For the text-containing cell, return its midpoint in [x, y] coordinate format. 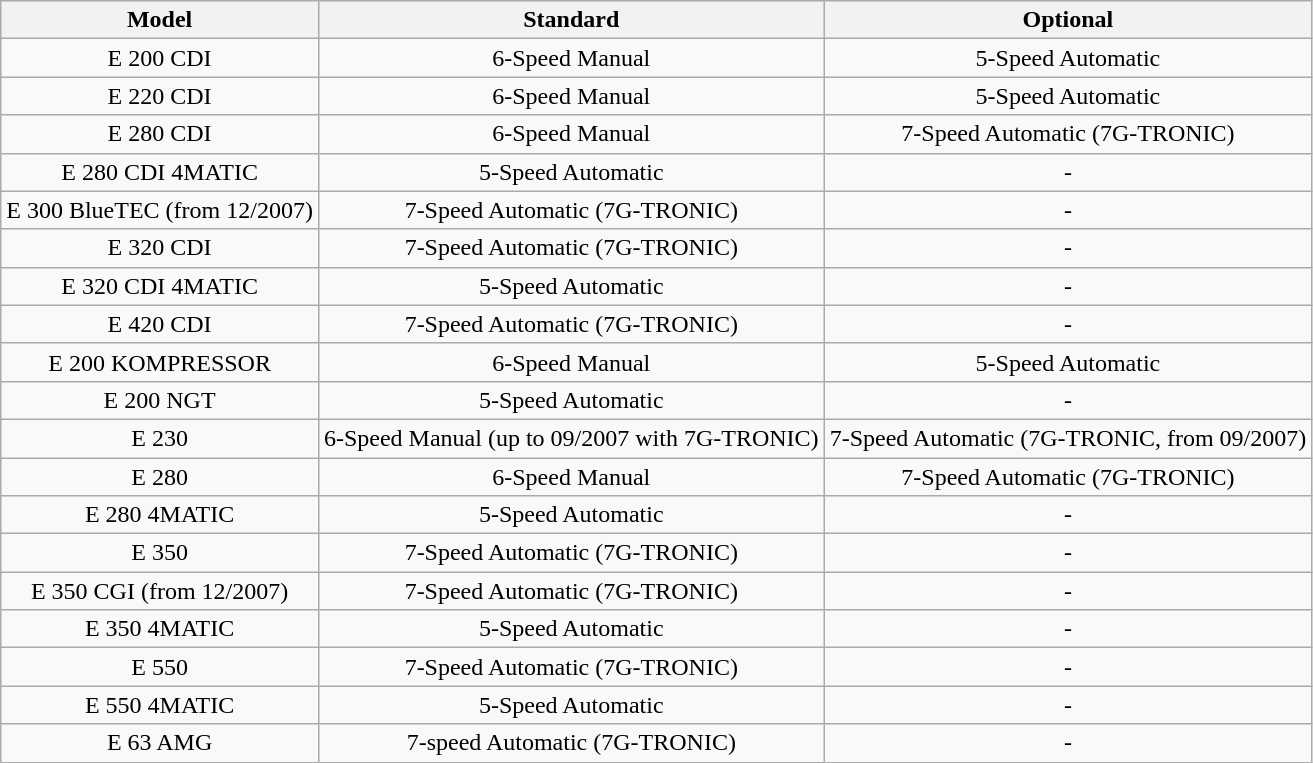
E 350 CGI (from 12/2007) [160, 591]
E 220 CDI [160, 96]
Optional [1068, 20]
Standard [571, 20]
E 280 CDI 4MATIC [160, 172]
E 350 [160, 553]
Model [160, 20]
E 200 CDI [160, 58]
E 280 4MATIC [160, 515]
E 63 AMG [160, 743]
E 320 CDI 4MATIC [160, 286]
E 200 NGT [160, 400]
7-Speed Automatic (7G-TRONIC, from 09/2007) [1068, 438]
E 550 4MATIC [160, 705]
E 230 [160, 438]
E 350 4MATIC [160, 629]
6-Speed Manual (up to 09/2007 with 7G-TRONIC) [571, 438]
E 280 [160, 477]
7-speed Automatic (7G-TRONIC) [571, 743]
E 200 KOMPRESSOR [160, 362]
E 420 CDI [160, 324]
E 300 BlueTEC (from 12/2007) [160, 210]
E 280 CDI [160, 134]
E 320 CDI [160, 248]
E 550 [160, 667]
